Return the [X, Y] coordinate for the center point of the cell that contains the specified text.  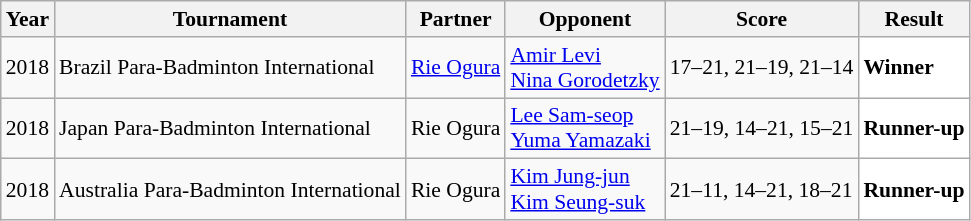
Amir Levi Nina Gorodetzky [584, 68]
Partner [456, 19]
17–21, 21–19, 21–14 [762, 68]
Japan Para-Badminton International [230, 128]
Tournament [230, 19]
Kim Jung-jun Kim Seung-suk [584, 190]
Result [914, 19]
Score [762, 19]
Opponent [584, 19]
Brazil Para-Badminton International [230, 68]
21–11, 14–21, 18–21 [762, 190]
Winner [914, 68]
Australia Para-Badminton International [230, 190]
21–19, 14–21, 15–21 [762, 128]
Lee Sam-seop Yuma Yamazaki [584, 128]
Year [28, 19]
